Pinpoint the cell where the given text exists, returning its [X, Y] midpoint coordinate. 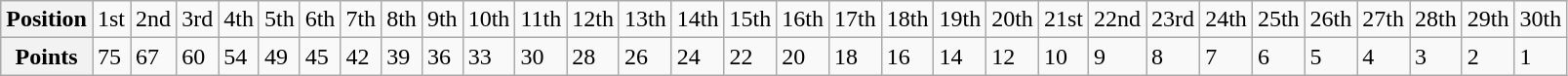
21st [1064, 19]
18th [907, 19]
1 [1541, 57]
33 [489, 57]
30 [541, 57]
5th [279, 19]
6th [320, 19]
36 [442, 57]
20 [803, 57]
15th [750, 19]
67 [154, 57]
17th [855, 19]
14th [698, 19]
19th [960, 19]
13th [645, 19]
24th [1226, 19]
2 [1488, 57]
16th [803, 19]
2nd [154, 19]
60 [197, 57]
29th [1488, 19]
Position [47, 19]
54 [239, 57]
42 [361, 57]
4 [1384, 57]
6 [1278, 57]
1st [111, 19]
27th [1384, 19]
20th [1013, 19]
9th [442, 19]
3rd [197, 19]
10 [1064, 57]
7th [361, 19]
30th [1541, 19]
9 [1116, 57]
7 [1226, 57]
12 [1013, 57]
22nd [1116, 19]
8 [1173, 57]
28th [1436, 19]
14 [960, 57]
26th [1331, 19]
3 [1436, 57]
28 [593, 57]
18 [855, 57]
24 [698, 57]
11th [541, 19]
75 [111, 57]
8th [402, 19]
25th [1278, 19]
10th [489, 19]
39 [402, 57]
26 [645, 57]
23rd [1173, 19]
22 [750, 57]
45 [320, 57]
49 [279, 57]
Points [47, 57]
4th [239, 19]
12th [593, 19]
16 [907, 57]
5 [1331, 57]
